Output the (X, Y) coordinate of the center of the cell containing the given text.  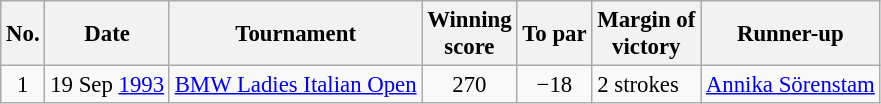
No. (23, 34)
Annika Sörenstam (791, 85)
BMW Ladies Italian Open (295, 85)
Margin ofvictory (646, 34)
Date (107, 34)
Tournament (295, 34)
19 Sep 1993 (107, 85)
−18 (554, 85)
270 (470, 85)
Winningscore (470, 34)
To par (554, 34)
2 strokes (646, 85)
Runner-up (791, 34)
1 (23, 85)
